Detect which cell encompasses the target text, then output its [X, Y] center coordinate. 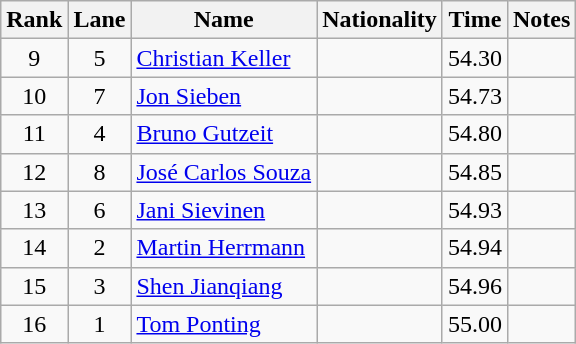
54.94 [474, 248]
Christian Keller [224, 58]
12 [34, 172]
54.96 [474, 286]
15 [34, 286]
54.73 [474, 96]
Name [224, 20]
Tom Ponting [224, 324]
Nationality [380, 20]
54.80 [474, 134]
1 [100, 324]
16 [34, 324]
4 [100, 134]
10 [34, 96]
9 [34, 58]
55.00 [474, 324]
54.30 [474, 58]
3 [100, 286]
Time [474, 20]
Martin Herrmann [224, 248]
6 [100, 210]
José Carlos Souza [224, 172]
Bruno Gutzeit [224, 134]
Jani Sievinen [224, 210]
Jon Sieben [224, 96]
Shen Jianqiang [224, 286]
5 [100, 58]
13 [34, 210]
2 [100, 248]
14 [34, 248]
Notes [541, 20]
Rank [34, 20]
7 [100, 96]
54.93 [474, 210]
11 [34, 134]
54.85 [474, 172]
Lane [100, 20]
8 [100, 172]
